For the text-containing cell, return its midpoint in [x, y] coordinate format. 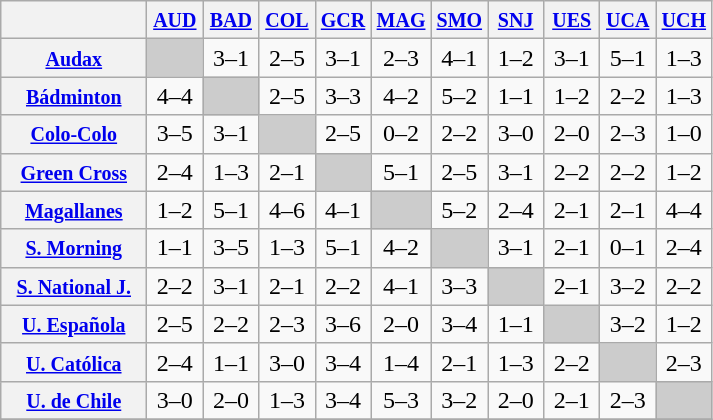
Audax [74, 58]
Colo-Colo [74, 134]
U. de Chile [74, 400]
1–4 [401, 362]
5–3 [401, 400]
SMO [460, 20]
0–1 [628, 248]
S. National J. [74, 286]
Magallanes [74, 210]
S. Morning [74, 248]
U. Española [74, 324]
Green Cross [74, 172]
UES [572, 20]
3–6 [343, 324]
1–0 [684, 134]
COL [287, 20]
MAG [401, 20]
U. Católica [74, 362]
UCH [684, 20]
GCR [343, 20]
AUD [175, 20]
Bádminton [74, 96]
SNJ [516, 20]
UCA [628, 20]
4–6 [287, 210]
0–2 [401, 134]
BAD [231, 20]
